Detect which cell encompasses the target text, then output its (x, y) center coordinate. 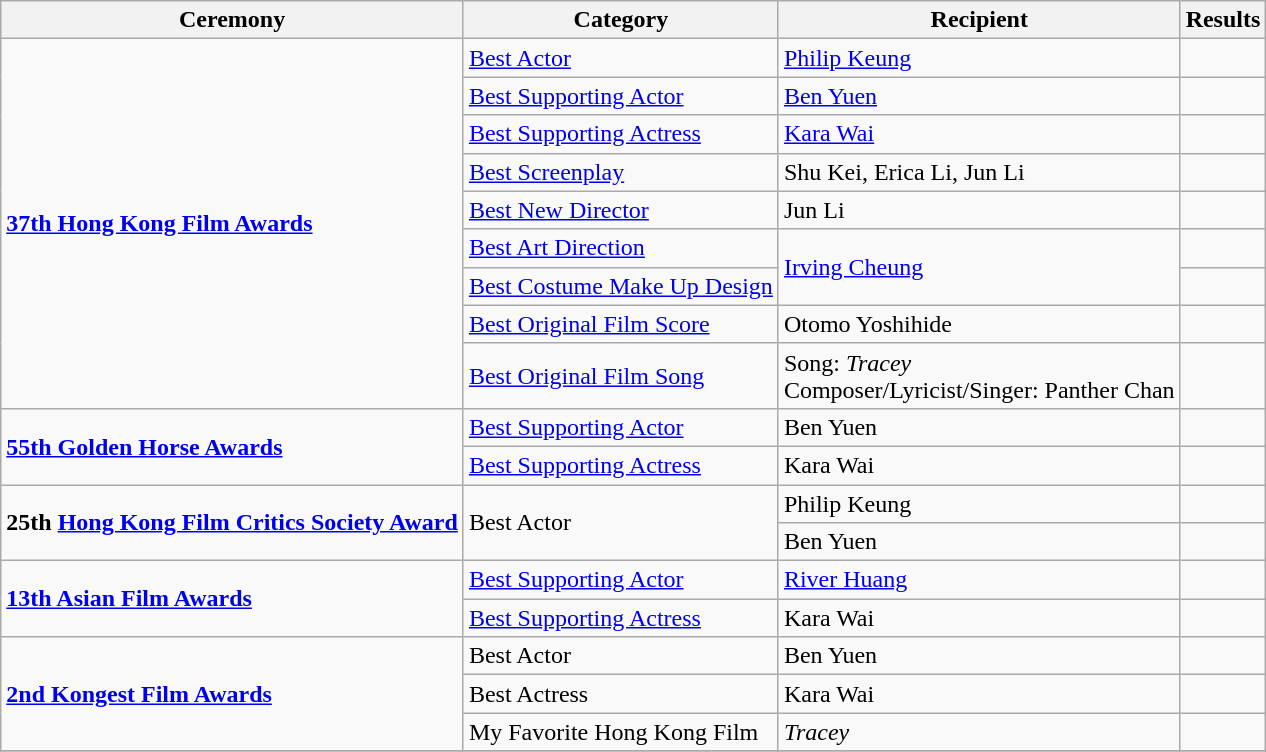
37th Hong Kong Film Awards (232, 224)
55th Golden Horse Awards (232, 446)
My Favorite Hong Kong Film (620, 732)
Best Original Film Score (620, 324)
Otomo Yoshihide (979, 324)
Category (620, 20)
Best New Director (620, 210)
Results (1223, 20)
Irving Cheung (979, 267)
River Huang (979, 580)
Jun Li (979, 210)
Ceremony (232, 20)
25th Hong Kong Film Critics Society Award (232, 522)
Shu Kei, Erica Li, Jun Li (979, 172)
Best Actress (620, 694)
Tracey (979, 732)
Best Original Film Song (620, 376)
Recipient (979, 20)
13th Asian Film Awards (232, 599)
2nd Kongest Film Awards (232, 694)
Best Screenplay (620, 172)
Best Costume Make Up Design (620, 286)
Song: TraceyComposer/Lyricist/Singer: Panther Chan (979, 376)
Best Art Direction (620, 248)
